Determine the [x, y] coordinate at the center of the cell enclosing the given text.  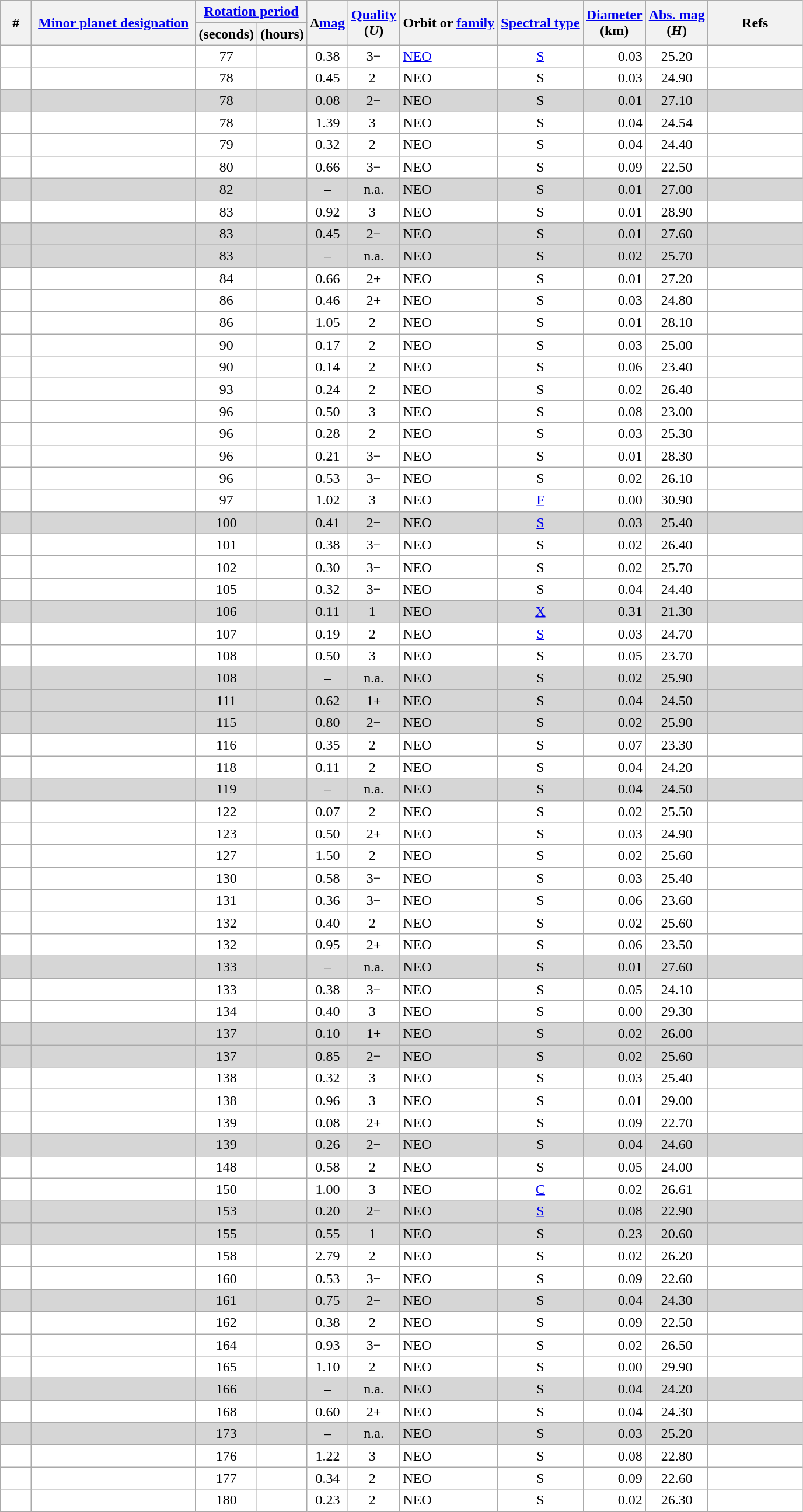
25.30 [677, 434]
80 [226, 167]
0.93 [327, 1344]
82 [226, 189]
123 [226, 834]
102 [226, 567]
77 [226, 56]
0.21 [327, 456]
0.14 [327, 367]
26.61 [677, 1189]
97 [226, 500]
100 [226, 522]
0.60 [327, 1412]
24.60 [677, 1145]
93 [226, 389]
F [540, 500]
115 [226, 723]
(seconds) [226, 34]
131 [226, 900]
23.60 [677, 900]
26.50 [677, 1344]
26.10 [677, 478]
0.62 [327, 701]
150 [226, 1189]
106 [226, 611]
Δmag [327, 23]
C [540, 1189]
23.50 [677, 945]
26.30 [677, 1500]
1.10 [327, 1367]
0.30 [327, 567]
Orbit or family [449, 23]
30.90 [677, 500]
24.00 [677, 1167]
24.80 [677, 301]
111 [226, 701]
Rotation period [251, 12]
0.19 [327, 633]
23.30 [677, 745]
1.50 [327, 856]
0.36 [327, 900]
29.90 [677, 1367]
166 [226, 1389]
28.90 [677, 211]
0.31 [614, 611]
0.17 [327, 345]
0.28 [327, 434]
1.00 [327, 1189]
22.80 [677, 1456]
0.35 [327, 745]
164 [226, 1344]
0.96 [327, 1100]
0.92 [327, 211]
173 [226, 1434]
Quality(U) [373, 23]
0.10 [327, 1034]
158 [226, 1256]
1.39 [327, 123]
0.55 [327, 1234]
(hours) [282, 34]
0.46 [327, 301]
29.00 [677, 1100]
153 [226, 1211]
23.00 [677, 412]
168 [226, 1412]
23.40 [677, 367]
0.24 [327, 389]
1.05 [327, 323]
161 [226, 1300]
180 [226, 1500]
Refs [755, 23]
107 [226, 633]
26.00 [677, 1034]
1.02 [327, 500]
0.85 [327, 1056]
24.70 [677, 633]
23.70 [677, 656]
24.54 [677, 123]
130 [226, 878]
27.00 [677, 189]
2.79 [327, 1256]
176 [226, 1456]
101 [226, 545]
148 [226, 1167]
0.80 [327, 723]
160 [226, 1278]
105 [226, 589]
79 [226, 145]
119 [226, 789]
0.41 [327, 522]
84 [226, 278]
0.95 [327, 945]
127 [226, 856]
177 [226, 1478]
162 [226, 1322]
Diameter(km) [614, 23]
165 [226, 1367]
28.30 [677, 456]
21.30 [677, 611]
29.30 [677, 1012]
0.20 [327, 1211]
1.22 [327, 1456]
20.60 [677, 1234]
# [16, 23]
26.20 [677, 1256]
28.10 [677, 323]
27.20 [677, 278]
27.10 [677, 100]
118 [226, 767]
134 [226, 1012]
X [540, 611]
0.34 [327, 1478]
25.00 [677, 345]
Minor planet designation [113, 23]
24.10 [677, 990]
Spectral type [540, 23]
116 [226, 745]
0.26 [327, 1145]
22.70 [677, 1123]
22.90 [677, 1211]
0.75 [327, 1300]
122 [226, 811]
25.50 [677, 811]
155 [226, 1234]
Abs. mag(H) [677, 23]
